Pinpoint the cell where the given text exists, returning its (X, Y) midpoint coordinate. 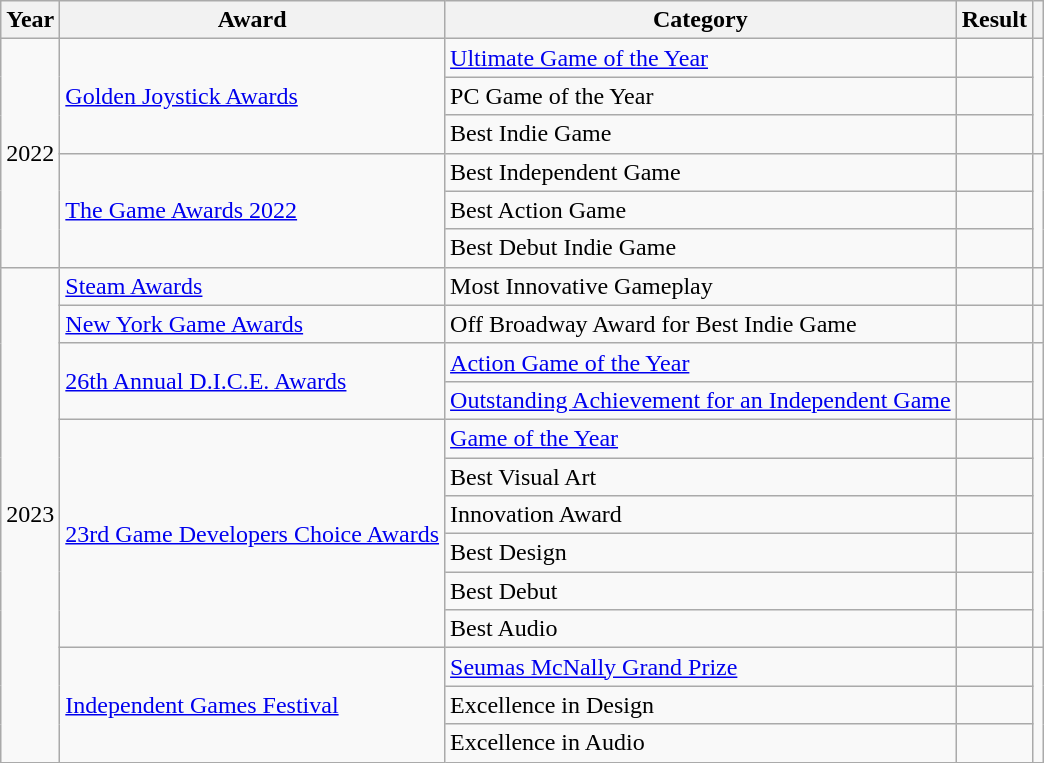
Steam Awards (252, 286)
Outstanding Achievement for an Independent Game (701, 400)
Category (701, 20)
Best Independent Game (701, 172)
Best Audio (701, 629)
Independent Games Festival (252, 705)
Year (30, 20)
Best Indie Game (701, 134)
Best Debut (701, 591)
2022 (30, 153)
Innovation Award (701, 515)
23rd Game Developers Choice Awards (252, 533)
Game of the Year (701, 438)
Most Innovative Gameplay (701, 286)
Best Debut Indie Game (701, 248)
Off Broadway Award for Best Indie Game (701, 324)
Best Action Game (701, 210)
26th Annual D.I.C.E. Awards (252, 381)
Best Visual Art (701, 477)
Best Design (701, 553)
Excellence in Audio (701, 743)
Seumas McNally Grand Prize (701, 667)
PC Game of the Year (701, 96)
Result (994, 20)
Action Game of the Year (701, 362)
Award (252, 20)
Ultimate Game of the Year (701, 58)
The Game Awards 2022 (252, 210)
New York Game Awards (252, 324)
2023 (30, 514)
Excellence in Design (701, 705)
Golden Joystick Awards (252, 96)
